Locate the cell with the specified text and output its [X, Y] center coordinate. 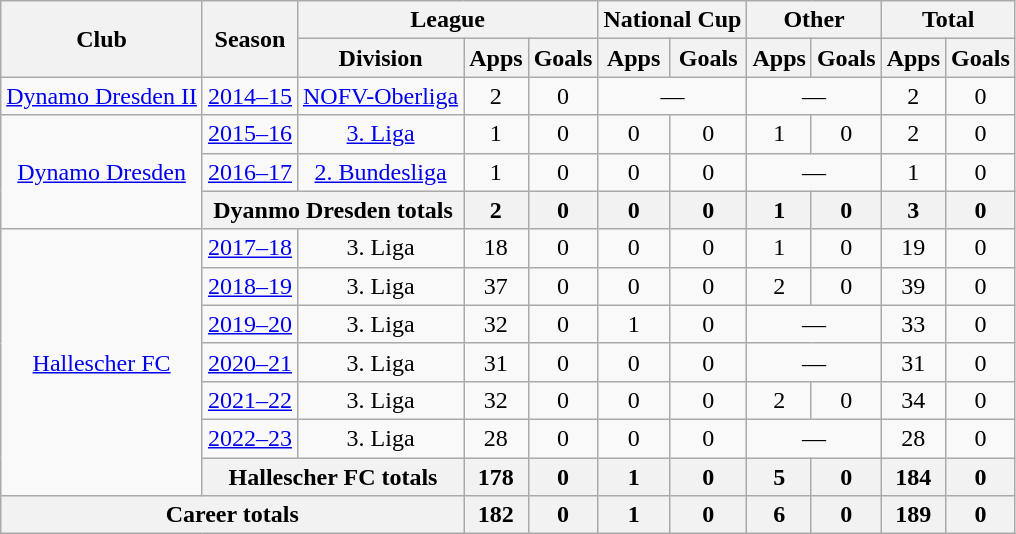
Career totals [232, 515]
Hallescher FC [102, 362]
2019–20 [250, 324]
2016–17 [250, 172]
2018–19 [250, 286]
2017–18 [250, 248]
League [447, 20]
Dynamo Dresden II [102, 96]
37 [496, 286]
5 [779, 477]
Total [948, 20]
18 [496, 248]
Season [250, 39]
2015–16 [250, 134]
Club [102, 39]
19 [913, 248]
2022–23 [250, 438]
National Cup [672, 20]
182 [496, 515]
178 [496, 477]
2. Bundesliga [380, 172]
Division [380, 58]
NOFV-Oberliga [380, 96]
33 [913, 324]
Hallescher FC totals [332, 477]
189 [913, 515]
39 [913, 286]
184 [913, 477]
2020–21 [250, 362]
34 [913, 400]
Dyanmo Dresden totals [332, 210]
Dynamo Dresden [102, 172]
2014–15 [250, 96]
2021–22 [250, 400]
Other [814, 20]
3 [913, 210]
6 [779, 515]
